Capture the cell that displays the provided text and extract its (X, Y) central coordinate. 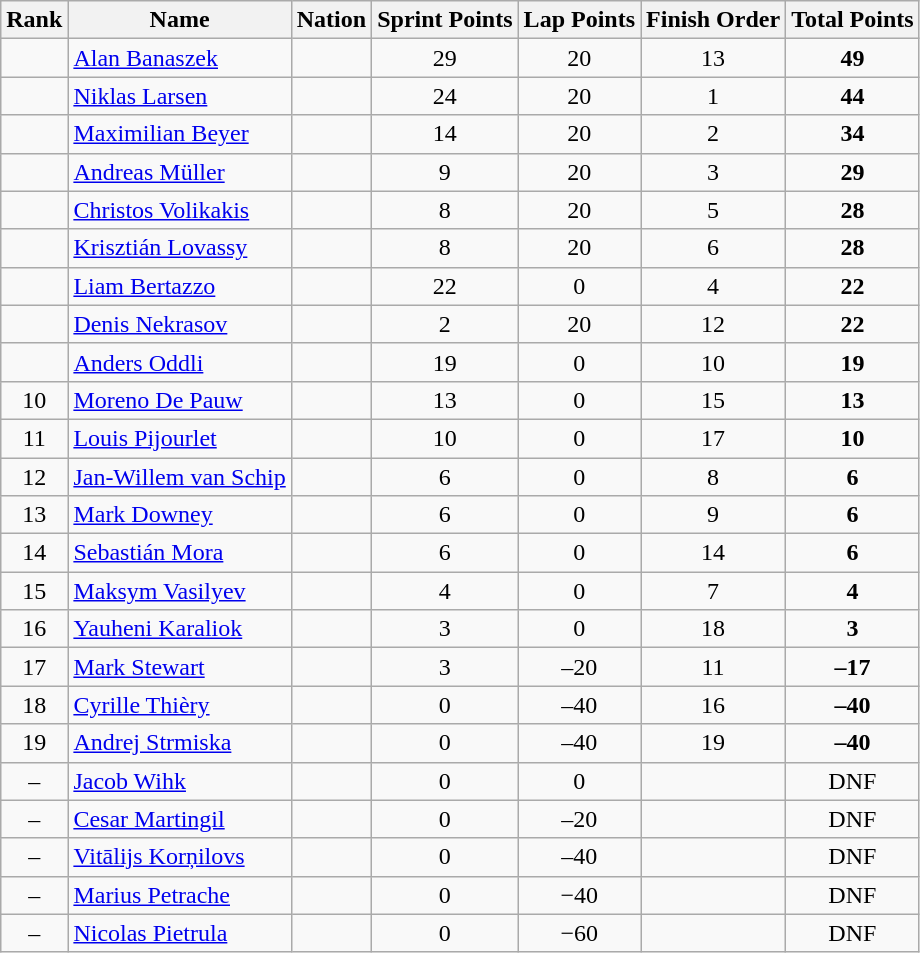
Sebastián Mora (180, 553)
Anders Oddli (180, 362)
Maximilian Beyer (180, 134)
Mark Downey (180, 515)
−40 (579, 895)
Lap Points (579, 20)
Niklas Larsen (180, 96)
Name (180, 20)
Finish Order (714, 20)
7 (714, 591)
Rank (34, 20)
−60 (579, 933)
Marius Petrache (180, 895)
44 (853, 96)
Nation (331, 20)
Yauheni Karaliok (180, 629)
Moreno De Pauw (180, 400)
Andrej Strmiska (180, 743)
24 (445, 96)
–17 (853, 667)
Maksym Vasilyev (180, 591)
Mark Stewart (180, 667)
Vitālijs Korņilovs (180, 857)
Cesar Martingil (180, 819)
Total Points (853, 20)
Alan Banaszek (180, 58)
34 (853, 134)
Christos Volikakis (180, 210)
Cyrille Thièry (180, 705)
5 (714, 210)
Sprint Points (445, 20)
Louis Pijourlet (180, 438)
Denis Nekrasov (180, 324)
Nicolas Pietrula (180, 933)
1 (714, 96)
49 (853, 58)
Jacob Wihk (180, 781)
Jan-Willem van Schip (180, 477)
Liam Bertazzo (180, 286)
Krisztián Lovassy (180, 248)
Andreas Müller (180, 172)
